Locate the cell with the specified text and output its (x, y) center coordinate. 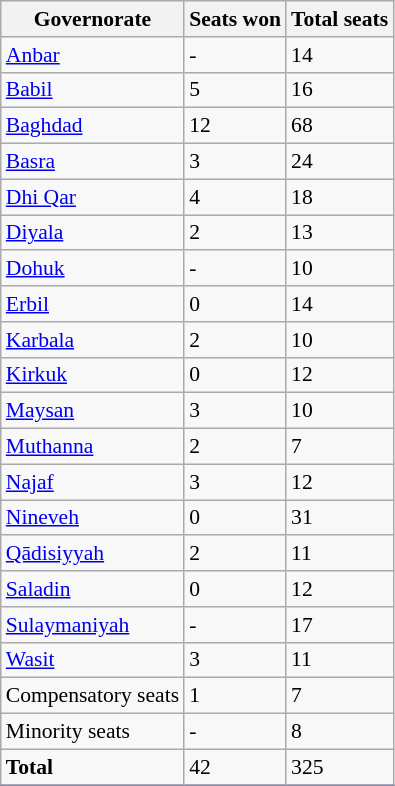
Nineveh (92, 518)
Diyala (92, 233)
13 (340, 233)
Najaf (92, 482)
Anbar (92, 55)
8 (340, 732)
Seats won (235, 19)
325 (340, 767)
Erbil (92, 304)
Baghdad (92, 126)
Muthanna (92, 447)
Dohuk (92, 269)
Babil (92, 90)
Basra (92, 162)
Sulaymaniyah (92, 625)
Minority seats (92, 732)
5 (235, 90)
24 (340, 162)
Total seats (340, 19)
Qādisiyyah (92, 554)
Compensatory seats (92, 696)
4 (235, 197)
1 (235, 696)
Kirkuk (92, 375)
31 (340, 518)
68 (340, 126)
Dhi Qar (92, 197)
Governorate (92, 19)
42 (235, 767)
Karbala (92, 340)
Saladin (92, 589)
17 (340, 625)
Maysan (92, 411)
Wasit (92, 660)
18 (340, 197)
Total (92, 767)
16 (340, 90)
